Capture the cell that displays the provided text and extract its [X, Y] central coordinate. 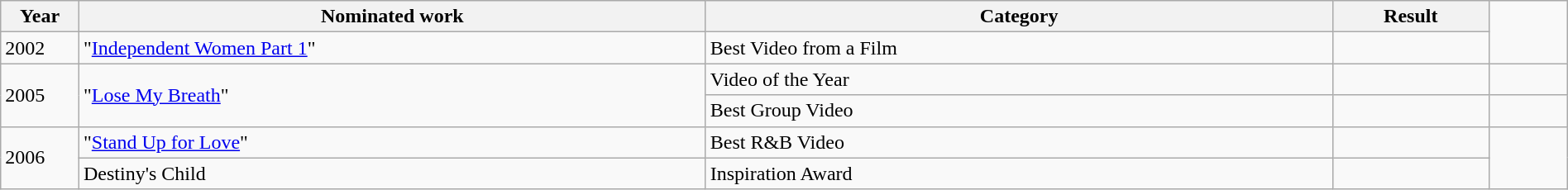
Year [40, 17]
Destiny's Child [392, 173]
2002 [40, 48]
Best Group Video [1019, 111]
Category [1019, 17]
Inspiration Award [1019, 173]
2006 [40, 158]
"Stand Up for Love" [392, 142]
"Lose My Breath" [392, 95]
2005 [40, 95]
Nominated work [392, 17]
"Independent Women Part 1" [392, 48]
Video of the Year [1019, 79]
Best Video from a Film [1019, 48]
Best R&B Video [1019, 142]
Result [1411, 17]
